Scan for the cell matching the given text and deliver its (X, Y) coordinate at center. 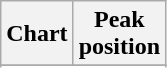
Peakposition (119, 34)
Chart (37, 34)
